Detect which cell encompasses the target text, then output its [X, Y] center coordinate. 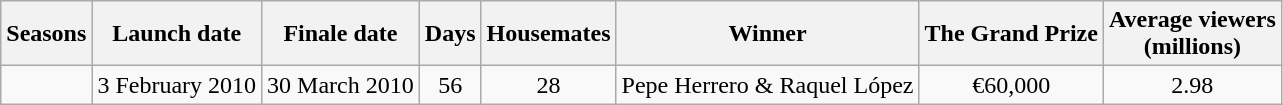
56 [450, 85]
2.98 [1192, 85]
€60,000 [1011, 85]
3 February 2010 [177, 85]
Days [450, 34]
Winner [768, 34]
Launch date [177, 34]
Housemates [548, 34]
The Grand Prize [1011, 34]
Pepe Herrero & Raquel López [768, 85]
28 [548, 85]
30 March 2010 [341, 85]
Average viewers(millions) [1192, 34]
Finale date [341, 34]
Seasons [46, 34]
